Identify which cell holds the provided text, then report its [x, y] central coordinate. 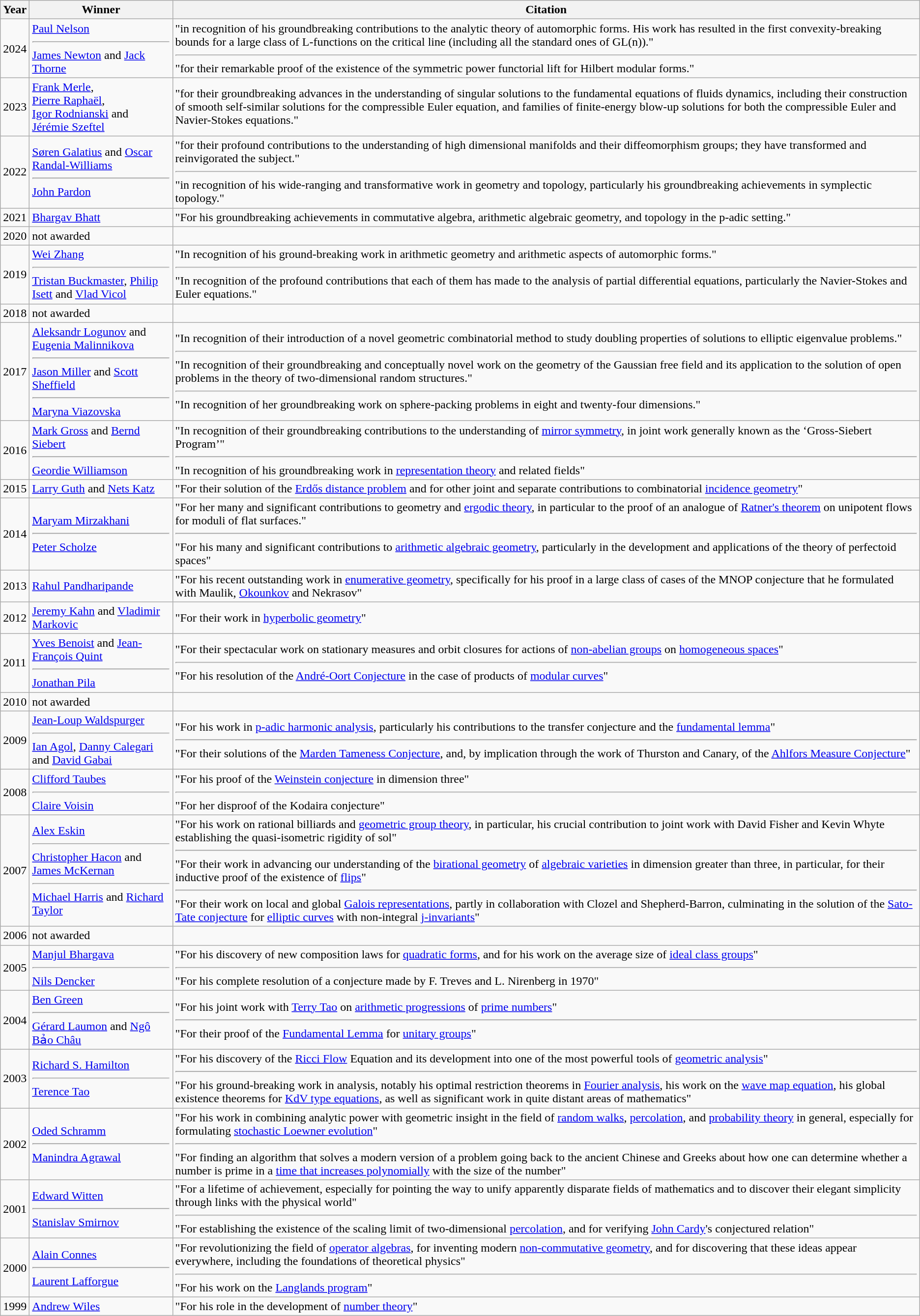
2024 [15, 48]
Richard S. Hamilton Terence Tao [101, 1079]
"For his joint work with Terry Tao on arithmetic progressions of prime numbers" "For their proof of the Fundamental Lemma for unitary groups" [546, 1020]
2006 [15, 936]
"For their work in hyperbolic geometry" [546, 618]
Wei Zhang Tristan Buckmaster, Philip Isett and Vlad Vicol [101, 274]
Maryam Mirzakhani Peter Scholze [101, 534]
2012 [15, 618]
Jeremy Kahn and Vladimir Markovic [101, 618]
2016 [15, 450]
Frank Merle, Pierre Raphaël, Igor Rodnianski and Jérémie Szeftel [101, 107]
Manjul Bhargava Nils Dencker [101, 968]
Aleksandr Logunov and Eugenia Malinnikova Jason Miller and Scott Sheffield Maryna Viazovska [101, 372]
2003 [15, 1079]
2010 [15, 702]
Andrew Wiles [101, 1306]
2019 [15, 274]
Clifford Taubes Claire Voisin [101, 792]
Rahul Pandharipande [101, 586]
2021 [15, 217]
2001 [15, 1209]
1999 [15, 1306]
Edward Witten Stanislav Smirnov [101, 1209]
2005 [15, 968]
2009 [15, 740]
2004 [15, 1020]
"For his groundbreaking achievements in commutative algebra, arithmetic algebraic geometry, and topology in the p-adic setting." [546, 217]
Mark Gross and Bernd Siebert Geordie Williamson [101, 450]
2002 [15, 1144]
"For his proof of the Weinstein conjecture in dimension three" "For her disproof of the Kodaira conjecture" [546, 792]
Winner [101, 10]
2017 [15, 372]
2022 [15, 172]
Oded Schramm Manindra Agrawal [101, 1144]
Paul NelsonJames Newton and Jack Thorne [101, 48]
2015 [15, 488]
Yves Benoist and Jean-François Quint Jonathan Pila [101, 663]
2020 [15, 236]
"For their solution of the Erdős distance problem and for other joint and separate contributions to combinatorial incidence geometry" [546, 488]
2013 [15, 586]
Jean-Loup Waldspurger Ian Agol, Danny Calegari and David Gabai [101, 740]
2008 [15, 792]
2018 [15, 313]
2000 [15, 1268]
Larry Guth and Nets Katz [101, 488]
2023 [15, 107]
Year [15, 10]
"For his role in the development of number theory" [546, 1306]
Ben Green Gérard Laumon and Ngô Bảo Châu [101, 1020]
2014 [15, 534]
Søren Galatius and Oscar Randal-Williams John Pardon [101, 172]
2007 [15, 871]
Citation [546, 10]
Bhargav Bhatt [101, 217]
Alex Eskin Christopher Hacon and James McKernan Michael Harris and Richard Taylor [101, 871]
2011 [15, 663]
Alain Connes Laurent Lafforgue [101, 1268]
